From the cell containing the given text, extract its center point as [X, Y] coordinate. 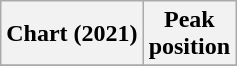
Peakposition [189, 34]
Chart (2021) [72, 34]
